Find where the given text appears and provide that cell's center as (X, Y) coordinate. 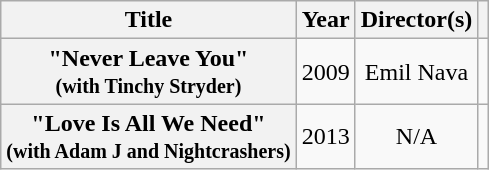
Year (326, 20)
N/A (416, 136)
Emil Nava (416, 72)
2013 (326, 136)
"Never Leave You"(with Tinchy Stryder) (148, 72)
"Love Is All We Need"(with Adam J and Nightcrashers) (148, 136)
2009 (326, 72)
Director(s) (416, 20)
Title (148, 20)
